Provide the (x, y) coordinate of the cell's center where the given text is located.  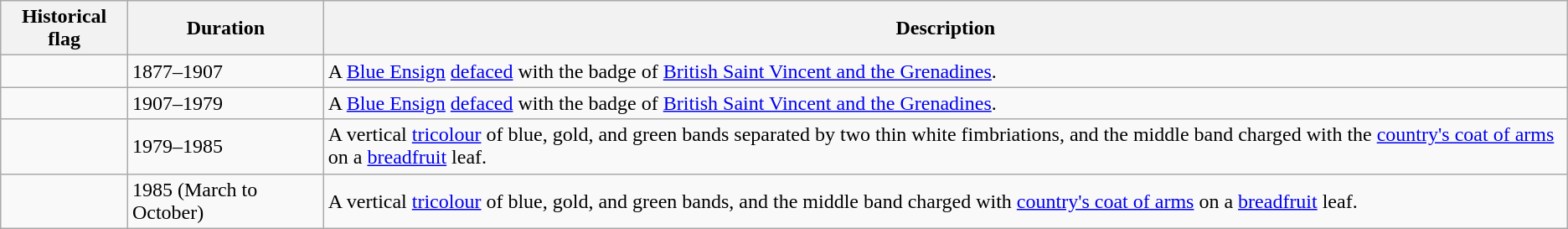
1907–1979 (225, 103)
A vertical tricolour of blue, gold, and green bands, and the middle band charged with country's coat of arms on a breadfruit leaf. (945, 201)
Historical flag (64, 29)
1985 (March to October) (225, 201)
Description (945, 29)
Duration (225, 29)
1979–1985 (225, 146)
1877–1907 (225, 71)
